Locate the cell with the specified text and output its [X, Y] center coordinate. 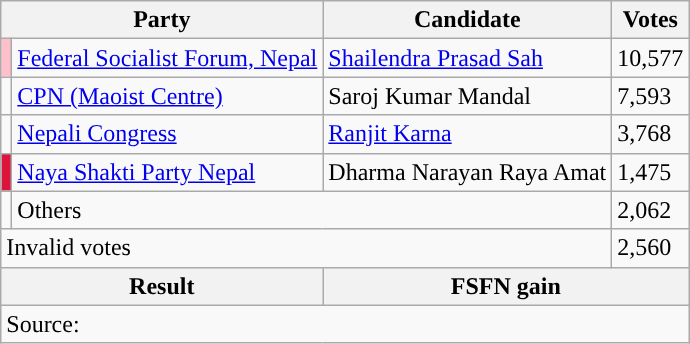
Ranjit Karna [468, 134]
Source: [345, 324]
Naya Shakti Party Nepal [168, 172]
Dharma Narayan Raya Amat [468, 172]
Others [312, 210]
Saroj Kumar Mandal [468, 96]
Shailendra Prasad Sah [468, 58]
Votes [650, 20]
2,560 [650, 248]
Party [162, 20]
10,577 [650, 58]
Federal Socialist Forum, Nepal [168, 58]
Nepali Congress [168, 134]
FSFN gain [506, 286]
Candidate [468, 20]
3,768 [650, 134]
Invalid votes [306, 248]
7,593 [650, 96]
2,062 [650, 210]
CPN (Maoist Centre) [168, 96]
Result [162, 286]
1,475 [650, 172]
